Determine the [x, y] coordinate at the center of the cell enclosing the given text.  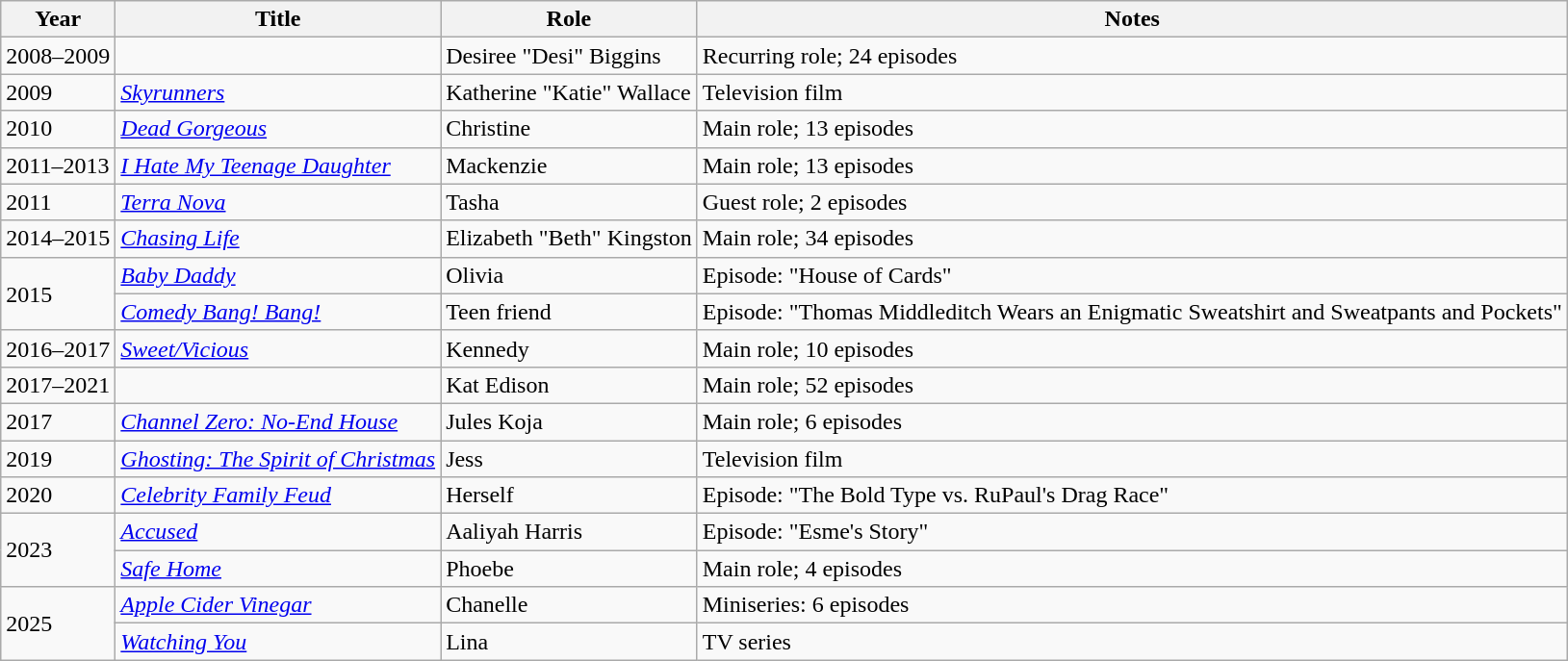
Chanelle [570, 605]
Terra Nova [278, 202]
Baby Daddy [278, 275]
Year [58, 19]
Accused [278, 532]
Main role; 10 episodes [1132, 348]
Main role; 4 episodes [1132, 569]
2009 [58, 92]
Title [278, 19]
Watching You [278, 642]
Lina [570, 642]
Apple Cider Vinegar [278, 605]
Kennedy [570, 348]
Jess [570, 459]
Celebrity Family Feud [278, 496]
2016–2017 [58, 348]
Recurring role; 24 episodes [1132, 56]
Main role; 52 episodes [1132, 385]
Safe Home [278, 569]
Main role; 6 episodes [1132, 421]
2010 [58, 129]
Herself [570, 496]
Comedy Bang! Bang! [278, 312]
Phoebe [570, 569]
Ghosting: The Spirit of Christmas [278, 459]
Chasing Life [278, 239]
2011 [58, 202]
Jules Koja [570, 421]
2019 [58, 459]
I Hate My Teenage Daughter [278, 165]
Episode: "Thomas Middleditch Wears an Enigmatic Sweatshirt and Sweatpants and Pockets" [1132, 312]
2008–2009 [58, 56]
Kat Edison [570, 385]
Christine [570, 129]
Teen friend [570, 312]
2015 [58, 293]
Episode: "Esme's Story" [1132, 532]
Olivia [570, 275]
Desiree "Desi" Biggins [570, 56]
2020 [58, 496]
2025 [58, 623]
Tasha [570, 202]
Channel Zero: No-End House [278, 421]
2014–2015 [58, 239]
2017–2021 [58, 385]
2017 [58, 421]
Dead Gorgeous [278, 129]
Mackenzie [570, 165]
Miniseries: 6 episodes [1132, 605]
Role [570, 19]
Katherine "Katie" Wallace [570, 92]
Episode: "House of Cards" [1132, 275]
Skyrunners [278, 92]
Elizabeth "Beth" Kingston [570, 239]
Aaliyah Harris [570, 532]
Sweet/Vicious [278, 348]
Episode: "The Bold Type vs. RuPaul's Drag Race" [1132, 496]
TV series [1132, 642]
Guest role; 2 episodes [1132, 202]
Main role; 34 episodes [1132, 239]
2011–2013 [58, 165]
2023 [58, 550]
Notes [1132, 19]
